Return [x, y] of the center of cell containing provided text 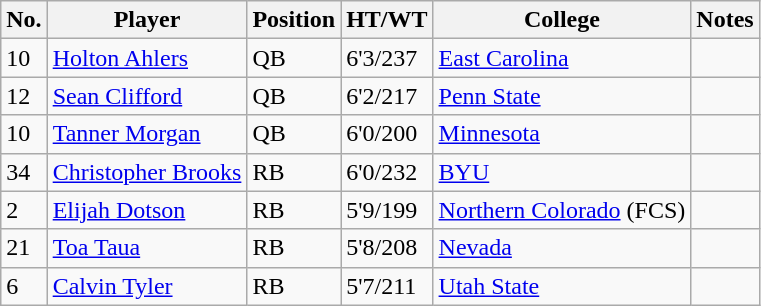
6'0/200 [387, 134]
Calvin Tyler [147, 286]
6 [24, 286]
East Carolina [562, 58]
Tanner Morgan [147, 134]
6'2/217 [387, 96]
Holton Ahlers [147, 58]
No. [24, 20]
5'8/208 [387, 248]
21 [24, 248]
Toa Taua [147, 248]
Christopher Brooks [147, 172]
Elijah Dotson [147, 210]
College [562, 20]
Minnesota [562, 134]
5'7/211 [387, 286]
Northern Colorado (FCS) [562, 210]
6'3/237 [387, 58]
Penn State [562, 96]
2 [24, 210]
6'0/232 [387, 172]
Notes [725, 20]
5'9/199 [387, 210]
Player [147, 20]
12 [24, 96]
HT/WT [387, 20]
34 [24, 172]
Position [294, 20]
BYU [562, 172]
Utah State [562, 286]
Sean Clifford [147, 96]
Nevada [562, 248]
